Capture the cell that displays the provided text and extract its [X, Y] central coordinate. 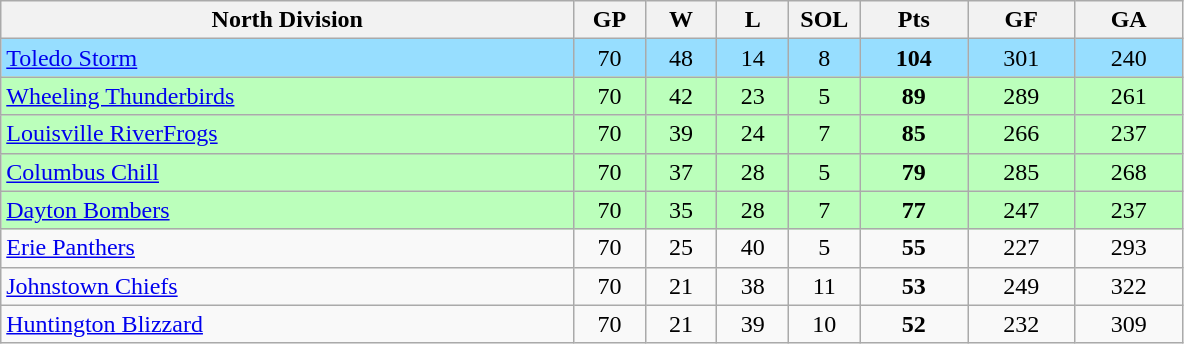
309 [1129, 324]
322 [1129, 286]
8 [825, 58]
10 [825, 324]
Huntington Blizzard [288, 324]
85 [914, 134]
GF [1022, 20]
North Division [288, 20]
L [753, 20]
Johnstown Chiefs [288, 286]
232 [1022, 324]
261 [1129, 96]
293 [1129, 248]
79 [914, 172]
77 [914, 210]
Wheeling Thunderbirds [288, 96]
Louisville RiverFrogs [288, 134]
Pts [914, 20]
Toledo Storm [288, 58]
285 [1022, 172]
Erie Panthers [288, 248]
24 [753, 134]
42 [681, 96]
GP [610, 20]
249 [1022, 286]
40 [753, 248]
289 [1022, 96]
268 [1129, 172]
23 [753, 96]
227 [1022, 248]
25 [681, 248]
52 [914, 324]
89 [914, 96]
55 [914, 248]
Columbus Chill [288, 172]
Dayton Bombers [288, 210]
48 [681, 58]
38 [753, 286]
SOL [825, 20]
53 [914, 286]
35 [681, 210]
37 [681, 172]
W [681, 20]
301 [1022, 58]
GA [1129, 20]
104 [914, 58]
240 [1129, 58]
14 [753, 58]
266 [1022, 134]
247 [1022, 210]
11 [825, 286]
